Identify which cell holds the provided text, then report its [X, Y] central coordinate. 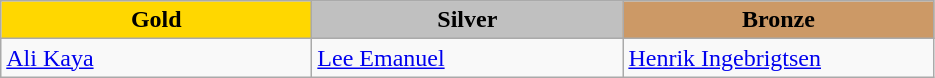
Henrik Ingebrigtsen [778, 58]
Ali Kaya [156, 58]
Gold [156, 20]
Bronze [778, 20]
Silver [468, 20]
Lee Emanuel [468, 58]
